Detect which cell encompasses the target text, then output its (x, y) center coordinate. 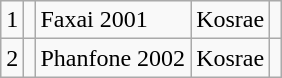
1 (12, 20)
Faxai 2001 (113, 20)
2 (12, 58)
Phanfone 2002 (113, 58)
